Return [x, y] of the center of cell containing provided text 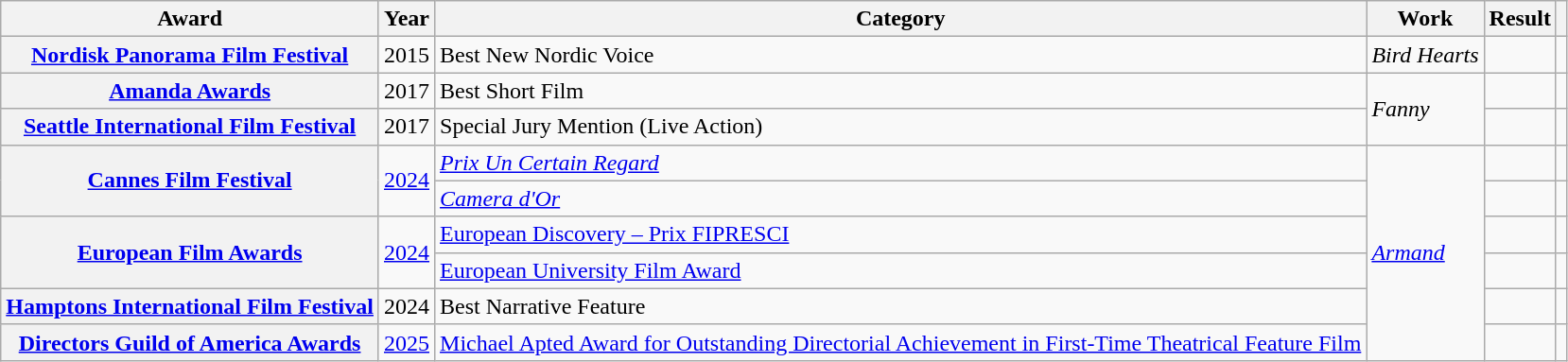
European Film Awards [190, 252]
Cannes Film Festival [190, 181]
Directors Guild of America Awards [190, 342]
European Discovery – Prix FIPRESCI [900, 234]
Special Jury Mention (Live Action) [900, 127]
Category [900, 19]
Nordisk Panorama Film Festival [190, 55]
Year [407, 19]
Michael Apted Award for Outstanding Directorial Achievement in First-Time Theatrical Feature Film [900, 342]
Seattle International Film Festival [190, 127]
Best Short Film [900, 91]
Result [1520, 19]
Best New Nordic Voice [900, 55]
Hamptons International Film Festival [190, 306]
Best Narrative Feature [900, 306]
Camera d'Or [900, 198]
Prix Un Certain Regard [900, 163]
2025 [407, 342]
European University Film Award [900, 270]
Fanny [1425, 109]
2015 [407, 55]
Armand [1425, 252]
Work [1425, 19]
Award [190, 19]
Amanda Awards [190, 91]
Bird Hearts [1425, 55]
